Extract the (X, Y) coordinate from the center of the cell holding the provided text.  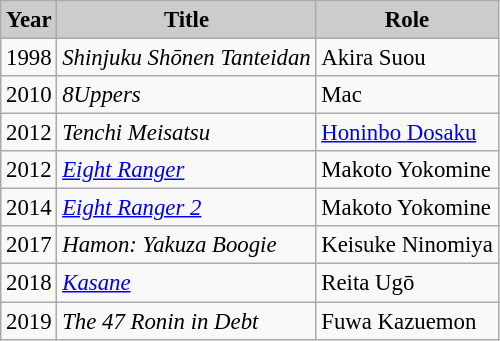
The 47 Ronin in Debt (186, 321)
Hamon: Yakuza Boogie (186, 245)
Akira Suou (407, 58)
Title (186, 20)
Year (29, 20)
Fuwa Kazuemon (407, 321)
Eight Ranger (186, 170)
2019 (29, 321)
2010 (29, 95)
Keisuke Ninomiya (407, 245)
Tenchi Meisatsu (186, 133)
8Uppers (186, 95)
Honinbo Dosaku (407, 133)
Mac (407, 95)
2014 (29, 208)
Role (407, 20)
1998 (29, 58)
Shinjuku Shōnen Tanteidan (186, 58)
Kasane (186, 283)
Eight Ranger 2 (186, 208)
Reita Ugō (407, 283)
2018 (29, 283)
2017 (29, 245)
